Extract the (x, y) coordinate from the center of the cell holding the provided text.  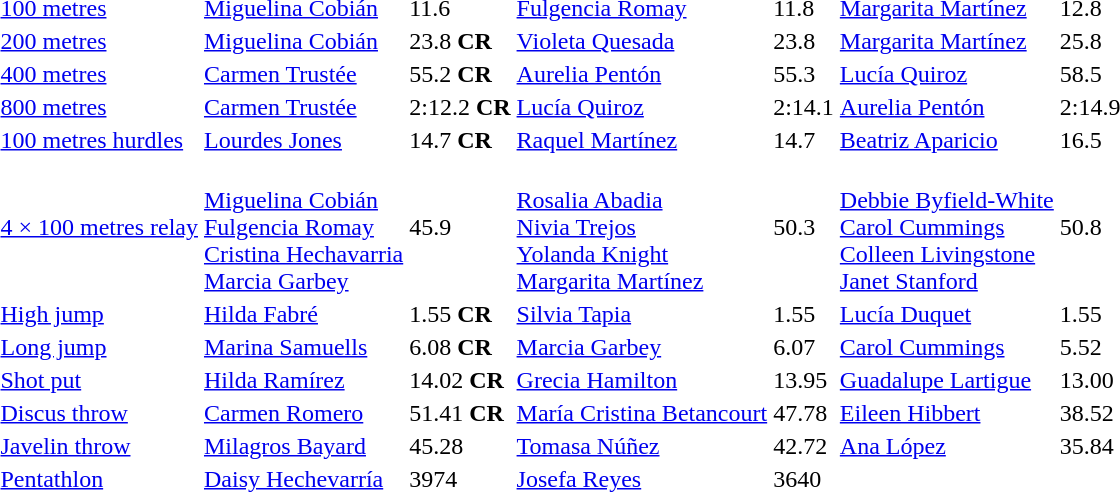
45.9 (460, 227)
Grecia Hamilton (642, 380)
55.3 (804, 74)
1.55 (804, 314)
Debbie Byfield-WhiteCarol CummingsColleen LivingstoneJanet Stanford (946, 227)
14.7 (804, 140)
14.02 CR (460, 380)
Guadalupe Lartigue (946, 380)
María Cristina Betancourt (642, 413)
50.3 (804, 227)
47.78 (804, 413)
42.72 (804, 446)
Milagros Bayard (303, 446)
Miguelina CobiánFulgencia RomayCristina HechavarriaMarcia Garbey (303, 227)
Lucía Duquet (946, 314)
Ana López (946, 446)
Marina Samuells (303, 347)
55.2 CR (460, 74)
Carol Cummings (946, 347)
51.41 CR (460, 413)
1.55 CR (460, 314)
Carmen Romero (303, 413)
2:12.2 CR (460, 107)
Silvia Tapia (642, 314)
Raquel Martínez (642, 140)
Violeta Quesada (642, 41)
45.28 (460, 446)
6.07 (804, 347)
Eileen Hibbert (946, 413)
Hilda Ramírez (303, 380)
23.8 (804, 41)
Tomasa Núñez (642, 446)
23.8 CR (460, 41)
Marcia Garbey (642, 347)
Margarita Martínez (946, 41)
Beatriz Aparicio (946, 140)
13.95 (804, 380)
Hilda Fabré (303, 314)
6.08 CR (460, 347)
2:14.1 (804, 107)
Lourdes Jones (303, 140)
14.7 CR (460, 140)
Rosalia AbadiaNivia TrejosYolanda KnightMargarita Martínez (642, 227)
Miguelina Cobián (303, 41)
